Return [X, Y] of the center of cell containing provided text 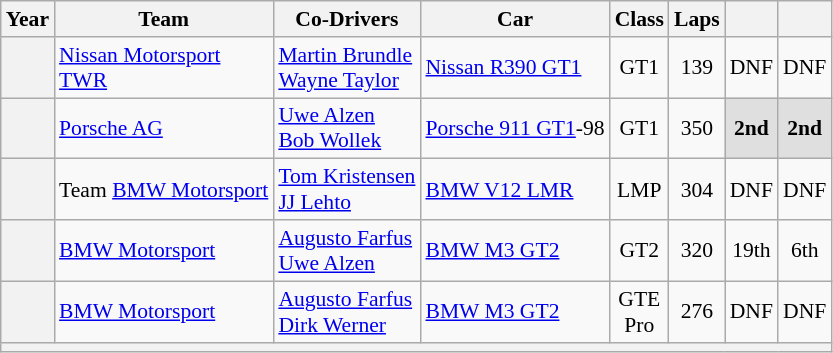
Laps [697, 19]
Car [514, 19]
350 [697, 128]
Tom Kristensen JJ Lehto [346, 190]
LMP [640, 190]
6th [804, 250]
GTEPro [640, 312]
Porsche 911 GT1-98 [514, 128]
Augusto Farfus Dirk Werner [346, 312]
276 [697, 312]
Team [164, 19]
139 [697, 68]
Team BMW Motorsport [164, 190]
304 [697, 190]
Co-Drivers [346, 19]
Nissan R390 GT1 [514, 68]
320 [697, 250]
BMW V12 LMR [514, 190]
Year [28, 19]
Uwe Alzen Bob Wollek [346, 128]
Class [640, 19]
GT2 [640, 250]
19th [752, 250]
Porsche AG [164, 128]
Augusto Farfus Uwe Alzen [346, 250]
Nissan Motorsport TWR [164, 68]
Martin Brundle Wayne Taylor [346, 68]
